From the cell containing the given text, extract its center point as [x, y] coordinate. 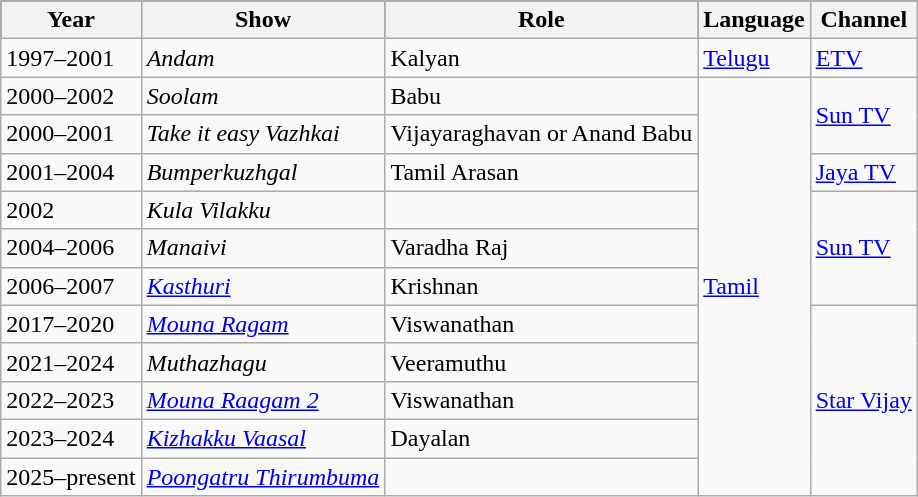
Poongatru Thirumbuma [263, 477]
Kizhakku Vaasal [263, 438]
Tamil [754, 286]
Year [71, 20]
Jaya TV [864, 172]
2021–2024 [71, 362]
Channel [864, 20]
Veeramuthu [542, 362]
Tamil Arasan [542, 172]
Muthazhagu [263, 362]
1997–2001 [71, 58]
Bumperkuzhgal [263, 172]
Kula Vilakku [263, 210]
2023–2024 [71, 438]
Dayalan [542, 438]
Krishnan [542, 286]
Varadha Raj [542, 248]
Vijayaraghavan or Anand Babu [542, 134]
Manaivi [263, 248]
2006–2007 [71, 286]
Role [542, 20]
Mouna Raagam 2 [263, 400]
2001–2004 [71, 172]
Andam [263, 58]
Star Vijay [864, 400]
2017–2020 [71, 324]
2025–present [71, 477]
Show [263, 20]
Language [754, 20]
Take it easy Vazhkai [263, 134]
2000–2001 [71, 134]
Telugu [754, 58]
Kasthuri [263, 286]
ETV [864, 58]
Kalyan [542, 58]
2004–2006 [71, 248]
Mouna Ragam [263, 324]
2000–2002 [71, 96]
2022–2023 [71, 400]
Babu [542, 96]
Soolam [263, 96]
2002 [71, 210]
